Find where the given text appears and provide that cell's center as [X, Y] coordinate. 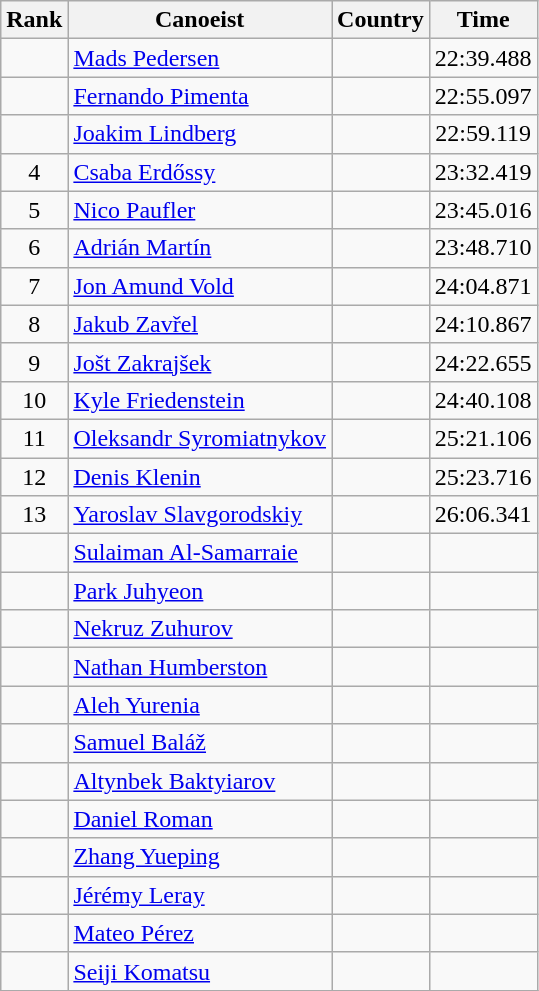
24:04.871 [483, 286]
Jošt Zakrajšek [200, 362]
7 [34, 286]
22:59.119 [483, 134]
Joakim Lindberg [200, 134]
Sulaiman Al-Samarraie [200, 553]
Csaba Erdőssy [200, 172]
Nekruz Zuhurov [200, 629]
Mads Pedersen [200, 58]
Denis Klenin [200, 477]
23:45.016 [483, 210]
Adrián Martín [200, 248]
Jon Amund Vold [200, 286]
Jérémy Leray [200, 895]
4 [34, 172]
23:48.710 [483, 248]
Samuel Baláž [200, 743]
6 [34, 248]
Zhang Yueping [200, 857]
Nico Paufler [200, 210]
Park Juhyeon [200, 591]
Aleh Yurenia [200, 705]
Canoeist [200, 20]
Oleksandr Syromiatnykov [200, 438]
24:10.867 [483, 324]
Daniel Roman [200, 819]
Mateo Pérez [200, 933]
11 [34, 438]
Jakub Zavřel [200, 324]
9 [34, 362]
10 [34, 400]
Altynbek Baktyiarov [200, 781]
22:55.097 [483, 96]
Fernando Pimenta [200, 96]
Yaroslav Slavgorodskiy [200, 515]
25:23.716 [483, 477]
25:21.106 [483, 438]
Country [381, 20]
13 [34, 515]
8 [34, 324]
Rank [34, 20]
Time [483, 20]
24:40.108 [483, 400]
Seiji Komatsu [200, 971]
Nathan Humberston [200, 667]
12 [34, 477]
23:32.419 [483, 172]
22:39.488 [483, 58]
5 [34, 210]
Kyle Friedenstein [200, 400]
24:22.655 [483, 362]
26:06.341 [483, 515]
